Scan for the cell matching the given text and deliver its (X, Y) coordinate at center. 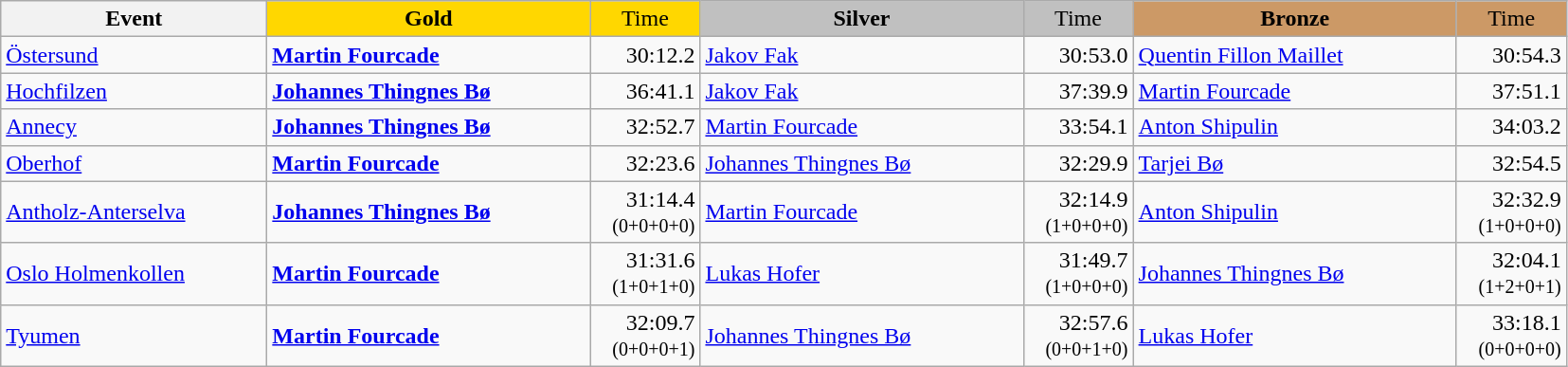
30:53.0 (1078, 55)
Quentin Fillon Maillet (1294, 55)
36:41.1 (645, 91)
Silver (862, 19)
32:29.9 (1078, 163)
30:12.2 (645, 55)
31:14.4(0+0+0+0) (645, 212)
37:51.1 (1511, 91)
32:57.6(0+0+1+0) (1078, 336)
Tarjei Bø (1294, 163)
30:54.3 (1511, 55)
Gold (428, 19)
31:49.7(1+0+0+0) (1078, 273)
Bronze (1294, 19)
33:54.1 (1078, 127)
37:39.9 (1078, 91)
Antholz-Anterselva (135, 212)
32:52.7 (645, 127)
32:23.6 (645, 163)
33:18.1(0+0+0+0) (1511, 336)
31:31.6(1+0+1+0) (645, 273)
Östersund (135, 55)
Event (135, 19)
Hochfilzen (135, 91)
34:03.2 (1511, 127)
Oslo Holmenkollen (135, 273)
32:09.7(0+0+0+1) (645, 336)
32:14.9(1+0+0+0) (1078, 212)
Annecy (135, 127)
32:04.1(1+2+0+1) (1511, 273)
32:54.5 (1511, 163)
32:32.9(1+0+0+0) (1511, 212)
Oberhof (135, 163)
Tyumen (135, 336)
